Output the [X, Y] coordinate of the center of the cell containing the given text.  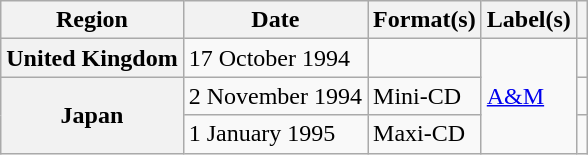
Date [275, 20]
A&M [528, 96]
17 October 1994 [275, 58]
Maxi-CD [425, 134]
1 January 1995 [275, 134]
United Kingdom [92, 58]
Format(s) [425, 20]
Label(s) [528, 20]
Region [92, 20]
Japan [92, 115]
2 November 1994 [275, 96]
Mini-CD [425, 96]
